Capture the cell that displays the provided text and extract its [x, y] central coordinate. 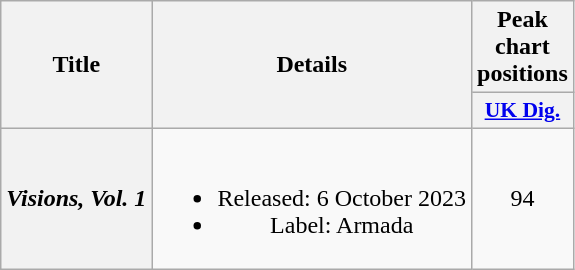
Title [76, 65]
Details [312, 65]
UK Dig. [523, 111]
Visions, Vol. 1 [76, 198]
Released: 6 October 2023Label: Armada [312, 198]
94 [523, 198]
Peak chart positions [523, 47]
